Return (X, Y) of the center of cell containing provided text 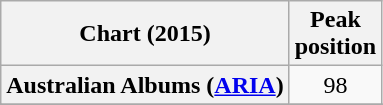
Australian Albums (ARIA) (145, 85)
98 (335, 85)
Peakposition (335, 34)
Chart (2015) (145, 34)
